Determine the (x, y) coordinate at the center of the cell enclosing the given text.  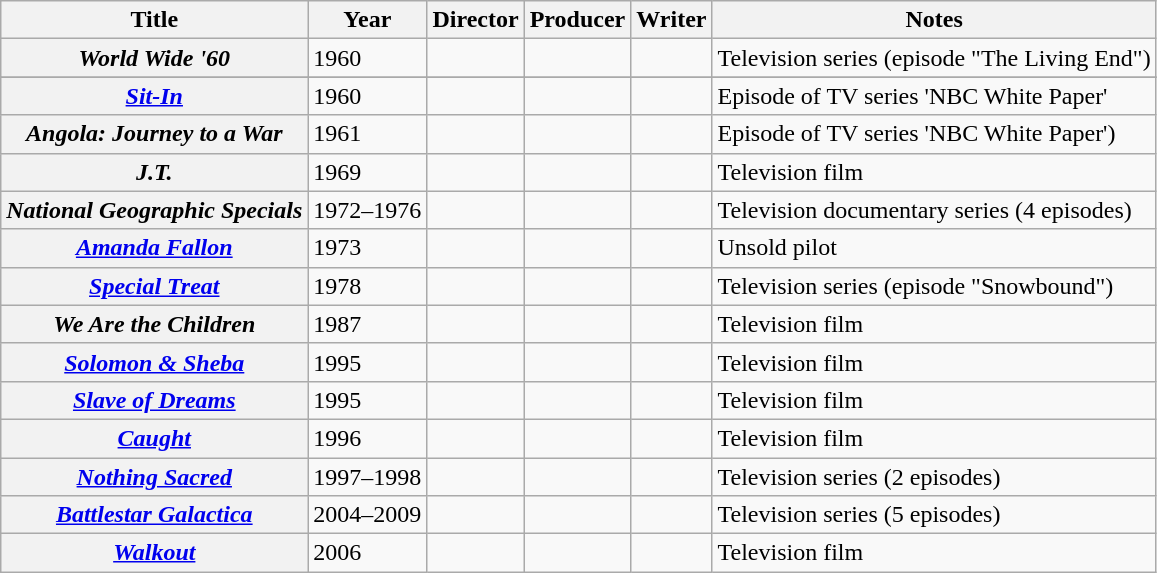
Producer (578, 20)
1996 (368, 438)
1987 (368, 324)
Unsold pilot (934, 248)
1969 (368, 172)
Angola: Journey to a War (154, 134)
2004–2009 (368, 515)
Episode of TV series 'NBC White Paper' (934, 96)
Walkout (154, 553)
Writer (672, 20)
Episode of TV series 'NBC White Paper') (934, 134)
1997–1998 (368, 477)
2006 (368, 553)
Nothing Sacred (154, 477)
Director (476, 20)
Caught (154, 438)
World Wide '60 (154, 58)
1978 (368, 286)
Television series (episode "The Living End") (934, 58)
Television series (episode "Snowbound") (934, 286)
Television documentary series (4 episodes) (934, 210)
We Are the Children (154, 324)
Slave of Dreams (154, 400)
1961 (368, 134)
Sit-In (154, 96)
Notes (934, 20)
1973 (368, 248)
Special Treat (154, 286)
J.T. (154, 172)
Title (154, 20)
Solomon & Sheba (154, 362)
Television series (5 episodes) (934, 515)
Amanda Fallon (154, 248)
Television series (2 episodes) (934, 477)
National Geographic Specials (154, 210)
Year (368, 20)
Battlestar Galactica (154, 515)
1972–1976 (368, 210)
